From the cell containing the given text, extract its center point as [X, Y] coordinate. 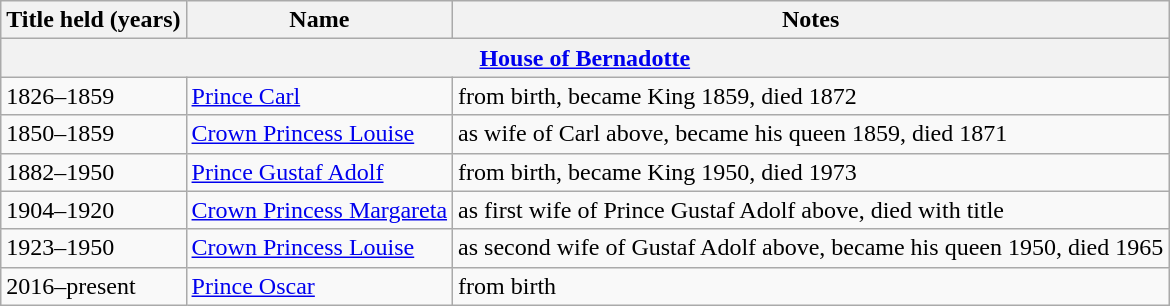
House of Bernadotte [585, 58]
Prince Oscar [320, 286]
Crown Princess Margareta [320, 210]
Title held (years) [94, 20]
as first wife of Prince Gustaf Adolf above, died with title [811, 210]
Notes [811, 20]
1850–1859 [94, 134]
Prince Gustaf Adolf [320, 172]
Prince Carl [320, 96]
from birth, became King 1859, died 1872 [811, 96]
1923–1950 [94, 248]
2016–present [94, 286]
1882–1950 [94, 172]
as second wife of Gustaf Adolf above, became his queen 1950, died 1965 [811, 248]
from birth, became King 1950, died 1973 [811, 172]
as wife of Carl above, became his queen 1859, died 1871 [811, 134]
1904–1920 [94, 210]
1826–1859 [94, 96]
Name [320, 20]
from birth [811, 286]
